Determine the (X, Y) coordinate at the center of the cell enclosing the given text.  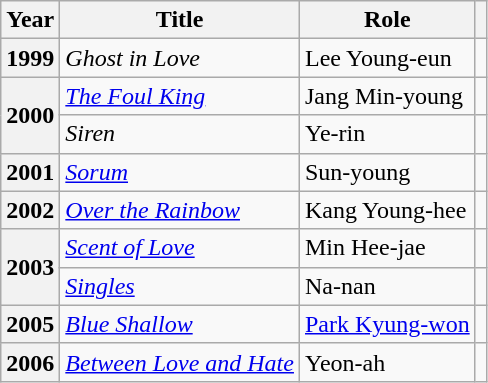
Over the Rainbow (180, 210)
Ye-rin (387, 134)
Blue Shallow (180, 324)
2001 (30, 172)
Year (30, 20)
2000 (30, 115)
Park Kyung-won (387, 324)
The Foul King (180, 96)
2006 (30, 362)
Role (387, 20)
Yeon-ah (387, 362)
Title (180, 20)
1999 (30, 58)
Min Hee-jae (387, 248)
2003 (30, 267)
Jang Min-young (387, 96)
Between Love and Hate (180, 362)
Singles (180, 286)
Sorum (180, 172)
Kang Young-hee (387, 210)
Ghost in Love (180, 58)
Lee Young-eun (387, 58)
Na-nan (387, 286)
2002 (30, 210)
Siren (180, 134)
Scent of Love (180, 248)
2005 (30, 324)
Sun-young (387, 172)
